Capture the cell that displays the provided text and extract its [X, Y] central coordinate. 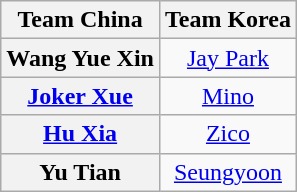
Joker Xue [80, 96]
Hu Xia [80, 134]
Yu Tian [80, 172]
Team China [80, 20]
Jay Park [228, 58]
Zico [228, 134]
Seungyoon [228, 172]
Team Korea [228, 20]
Mino [228, 96]
Wang Yue Xin [80, 58]
